Find where the given text appears and provide that cell's center as [X, Y] coordinate. 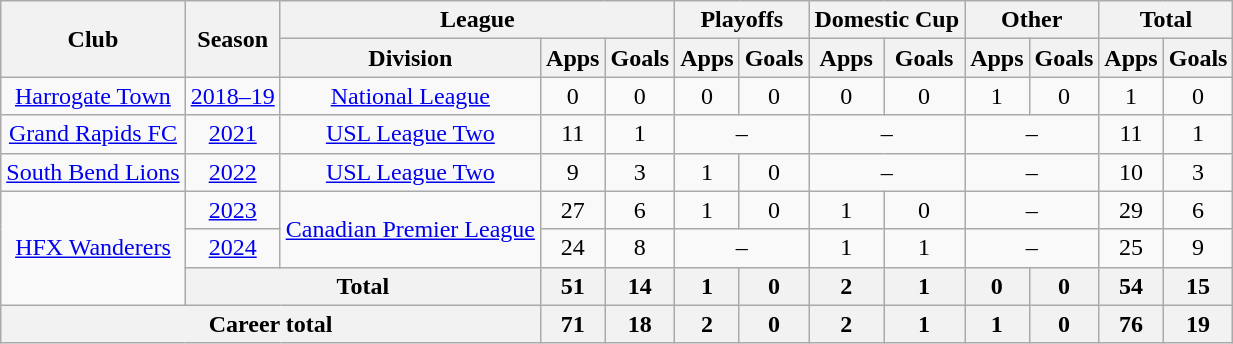
2023 [232, 210]
51 [573, 286]
2021 [232, 134]
15 [1198, 286]
Club [93, 39]
Canadian Premier League [410, 229]
Harrogate Town [93, 96]
18 [640, 324]
24 [573, 248]
76 [1131, 324]
29 [1131, 210]
South Bend Lions [93, 172]
Other [1032, 20]
54 [1131, 286]
10 [1131, 172]
71 [573, 324]
8 [640, 248]
19 [1198, 324]
Career total [271, 324]
Season [232, 39]
25 [1131, 248]
HFX Wanderers [93, 248]
2024 [232, 248]
Domestic Cup [887, 20]
2022 [232, 172]
Playoffs [742, 20]
Grand Rapids FC [93, 134]
2018–19 [232, 96]
League [477, 20]
National League [410, 96]
Division [410, 58]
14 [640, 286]
27 [573, 210]
